Pinpoint the cell where the given text exists, returning its (X, Y) midpoint coordinate. 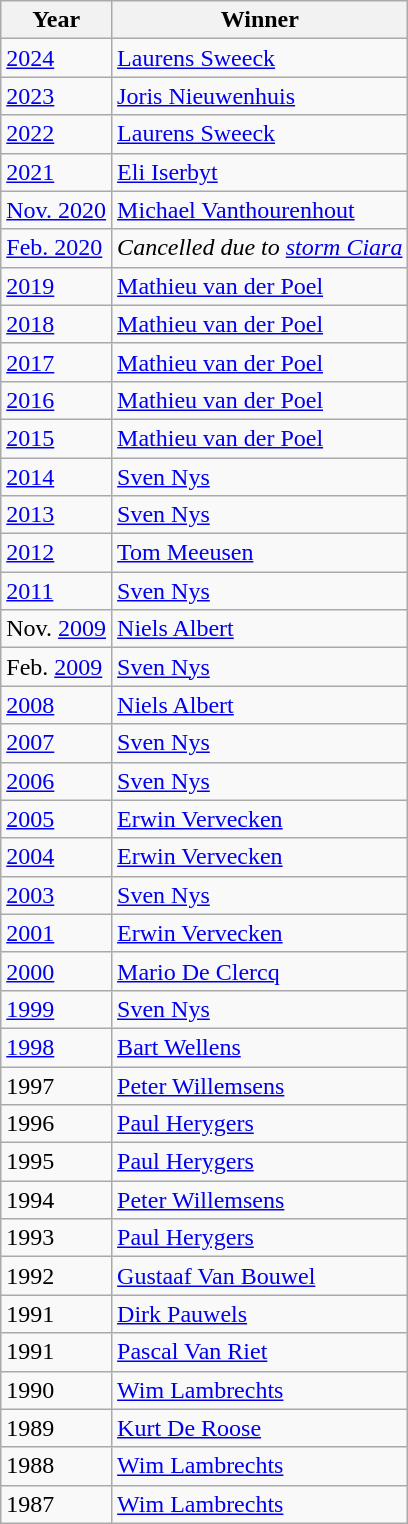
2013 (56, 515)
Nov. 2020 (56, 210)
Cancelled due to storm Ciara (260, 248)
Joris Nieuwenhuis (260, 96)
2011 (56, 591)
1995 (56, 1162)
2000 (56, 971)
1998 (56, 1047)
1987 (56, 1504)
2022 (56, 134)
1999 (56, 1009)
2001 (56, 933)
Michael Vanthourenhout (260, 210)
1994 (56, 1200)
Feb. 2020 (56, 248)
2023 (56, 96)
Kurt De Roose (260, 1428)
1996 (56, 1124)
2016 (56, 400)
2012 (56, 553)
Tom Meeusen (260, 553)
2021 (56, 172)
2008 (56, 705)
Eli Iserbyt (260, 172)
2019 (56, 286)
2005 (56, 819)
2018 (56, 324)
1989 (56, 1428)
1988 (56, 1466)
1993 (56, 1238)
2007 (56, 743)
Dirk Pauwels (260, 1314)
Nov. 2009 (56, 629)
2024 (56, 58)
Bart Wellens (260, 1047)
Winner (260, 20)
Gustaaf Van Bouwel (260, 1276)
2006 (56, 781)
2003 (56, 895)
2017 (56, 362)
1997 (56, 1085)
Year (56, 20)
1990 (56, 1390)
Feb. 2009 (56, 667)
2004 (56, 857)
2014 (56, 477)
1992 (56, 1276)
2015 (56, 438)
Mario De Clercq (260, 971)
Pascal Van Riet (260, 1352)
